Return (x, y) of the center of cell containing provided text 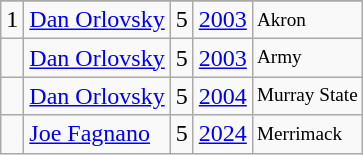
2024 (222, 134)
Murray State (307, 96)
Joe Fagnano (97, 134)
Merrimack (307, 134)
Army (307, 58)
1 (12, 20)
2004 (222, 96)
Akron (307, 20)
